Detect which cell encompasses the target text, then output its (X, Y) center coordinate. 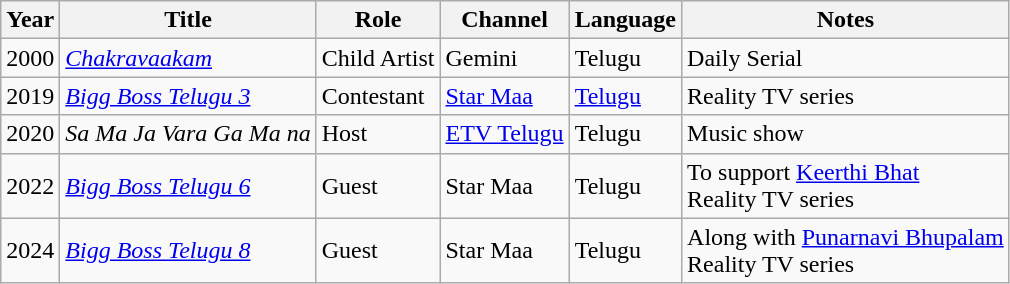
2020 (30, 134)
To support Keerthi Bhat Reality TV series (846, 186)
Bigg Boss Telugu 3 (188, 96)
Channel (504, 20)
Host (378, 134)
Sa Ma Ja Vara Ga Ma na (188, 134)
2024 (30, 250)
Chakravaakam (188, 58)
Gemini (504, 58)
Daily Serial (846, 58)
Title (188, 20)
Year (30, 20)
Contestant (378, 96)
Role (378, 20)
Notes (846, 20)
Music show (846, 134)
Along with Punarnavi Bhupalam Reality TV series (846, 250)
Bigg Boss Telugu 8 (188, 250)
Language (625, 20)
2000 (30, 58)
Child Artist (378, 58)
2019 (30, 96)
ETV Telugu (504, 134)
Reality TV series (846, 96)
2022 (30, 186)
Bigg Boss Telugu 6 (188, 186)
